Return [X, Y] of the center of cell containing provided text 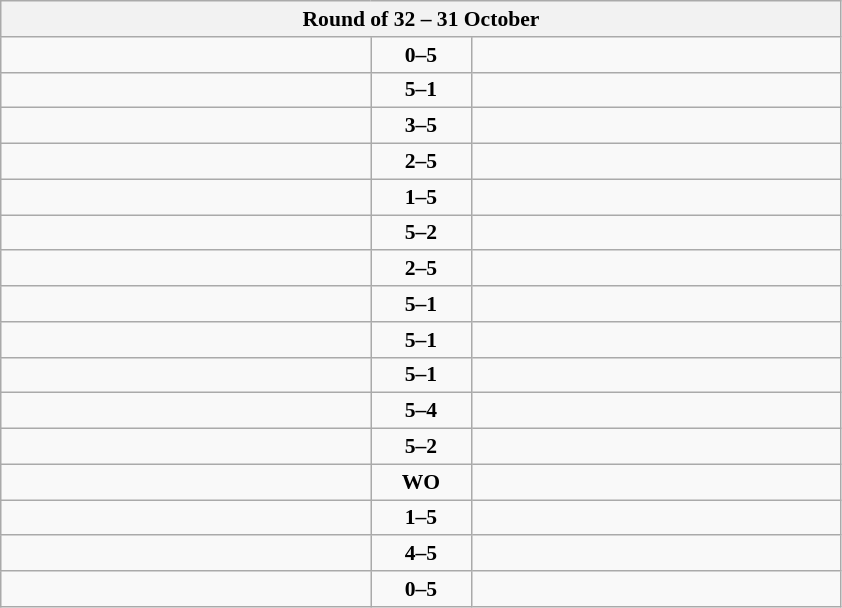
4–5 [421, 554]
Round of 32 – 31 October [421, 19]
3–5 [421, 126]
5–4 [421, 411]
WO [421, 482]
